Return (x, y) of the center of cell containing provided text 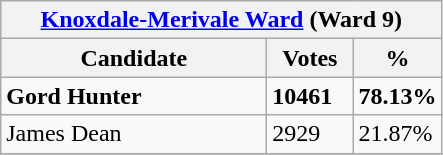
% (398, 58)
2929 (310, 134)
10461 (310, 96)
78.13% (398, 96)
Candidate (134, 58)
Votes (310, 58)
Gord Hunter (134, 96)
James Dean (134, 134)
Knoxdale-Merivale Ward (Ward 9) (222, 20)
21.87% (398, 134)
